Locate the cell with the specified text and output its (x, y) center coordinate. 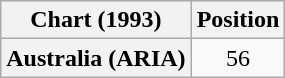
Chart (1993) (96, 20)
Position (238, 20)
Australia (ARIA) (96, 58)
56 (238, 58)
